Detect which cell encompasses the target text, then output its (X, Y) center coordinate. 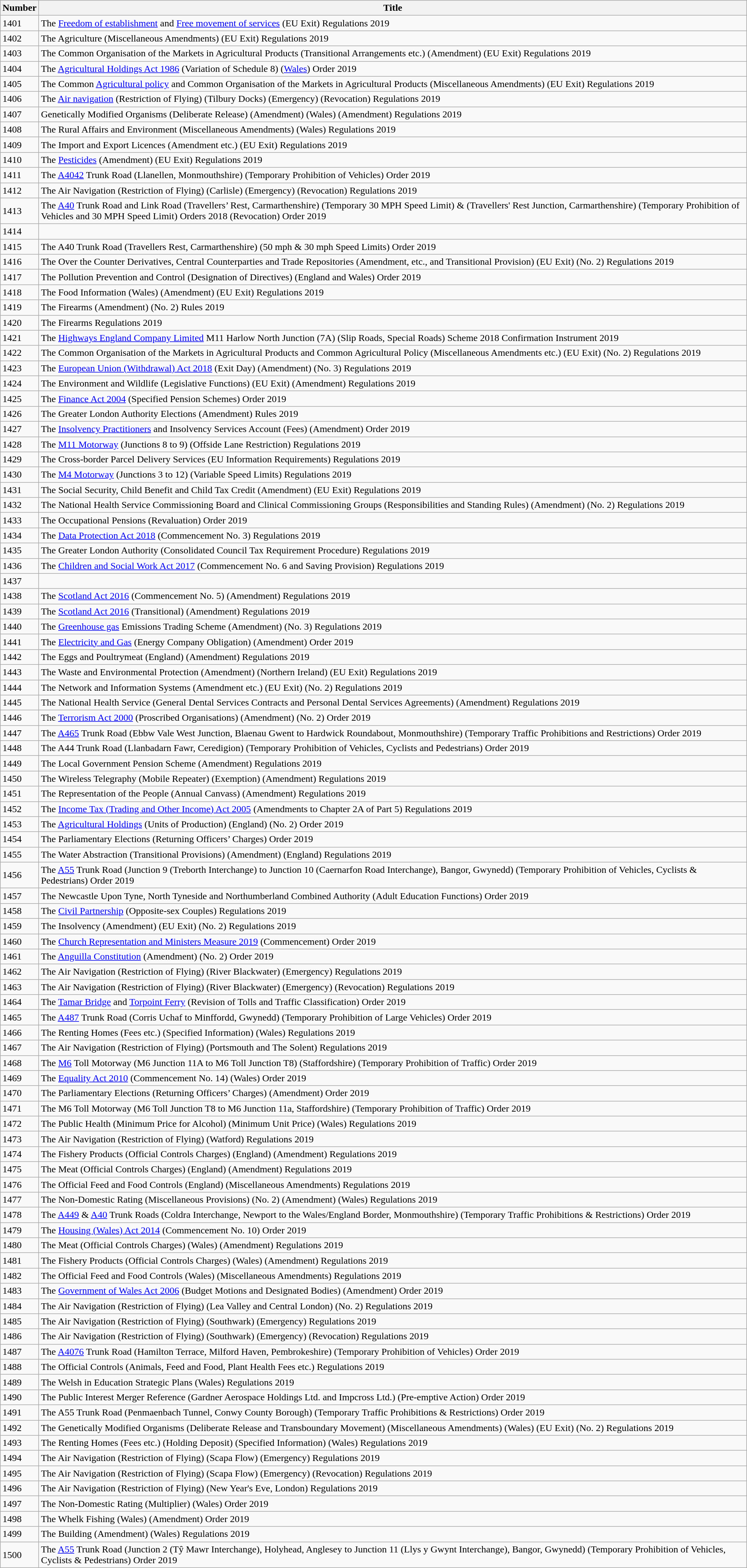
1430 (20, 475)
The A55 Trunk Road (Penmaenbach Tunnel, Conwy County Borough) (Temporary Traffic Prohibitions & Restrictions) Order 2019 (393, 1412)
The Scotland Act 2016 (Transitional) (Amendment) Regulations 2019 (393, 611)
1421 (20, 338)
The Insolvency Practitioners and Insolvency Services Account (Fees) (Amendment) Order 2019 (393, 429)
1431 (20, 490)
1434 (20, 535)
The M11 Motorway (Junctions 8 to 9) (Offside Lane Restriction) Regulations 2019 (393, 444)
1479 (20, 1230)
The Common Agricultural policy and Common Organisation of the Markets in Agricultural Products (Miscellaneous Amendments) (EU Exit) Regulations 2019 (393, 84)
1456 (20, 875)
1476 (20, 1185)
The European Union (Withdrawal) Act 2018 (Exit Day) (Amendment) (No. 3) Regulations 2019 (393, 368)
1497 (20, 1504)
The National Health Service (General Dental Services Contracts and Personal Dental Services Agreements) (Amendment) Regulations 2019 (393, 703)
The Renting Homes (Fees etc.) (Holding Deposit) (Specified Information) (Wales) Regulations 2019 (393, 1443)
The Local Government Pension Scheme (Amendment) Regulations 2019 (393, 763)
1482 (20, 1276)
1446 (20, 718)
The Water Abstraction (Transitional Provisions) (Amendment) (England) Regulations 2019 (393, 854)
The Common Organisation of the Markets in Agricultural Products (Transitional Arrangements etc.) (Amendment) (EU Exit) Regulations 2019 (393, 54)
1458 (20, 911)
1423 (20, 368)
The Waste and Environmental Protection (Amendment) (Northern Ireland) (EU Exit) Regulations 2019 (393, 672)
The Occupational Pensions (Revaluation) Order 2019 (393, 520)
The Meat (Official Controls Charges) (England) (Amendment) Regulations 2019 (393, 1169)
1460 (20, 941)
1428 (20, 444)
The Greenhouse gas Emissions Trading Scheme (Amendment) (No. 3) Regulations 2019 (393, 626)
1427 (20, 429)
1465 (20, 1017)
The Representation of the People (Annual Canvass) (Amendment) Regulations 2019 (393, 794)
The Air Navigation (Restriction of Flying) (River Blackwater) (Emergency) Regulations 2019 (393, 972)
1447 (20, 733)
The A4076 Trunk Road (Hamilton Terrace, Milford Haven, Pembrokeshire) (Temporary Prohibition of Vehicles) Order 2019 (393, 1352)
1464 (20, 1002)
The Church Representation and Ministers Measure 2019 (Commencement) Order 2019 (393, 941)
The A487 Trunk Road (Corris Uchaf to Minffordd, Gwynedd) (Temporary Prohibition of Large Vehicles) Order 2019 (393, 1017)
1490 (20, 1397)
The Income Tax (Trading and Other Income) Act 2005 (Amendments to Chapter 2A of Part 5) Regulations 2019 (393, 809)
1452 (20, 809)
1408 (20, 129)
The Building (Amendment) (Wales) Regulations 2019 (393, 1534)
1481 (20, 1261)
1404 (20, 69)
1433 (20, 520)
The Air Navigation (Restriction of Flying) (New Year's Eve, London) Regulations 2019 (393, 1489)
1469 (20, 1078)
The Newcastle Upon Tyne, North Tyneside and Northumberland Combined Authority (Adult Education Functions) Order 2019 (393, 896)
The Pollution Prevention and Control (Designation of Directives) (England and Wales) Order 2019 (393, 277)
1463 (20, 987)
1474 (20, 1154)
Number (20, 8)
1498 (20, 1519)
1483 (20, 1291)
1480 (20, 1245)
The Air Navigation (Restriction of Flying) (Scapa Flow) (Emergency) (Revocation) Regulations 2019 (393, 1473)
1414 (20, 232)
1457 (20, 896)
The Social Security, Child Benefit and Child Tax Credit (Amendment) (EU Exit) Regulations 2019 (393, 490)
1443 (20, 672)
The Air Navigation (Restriction of Flying) (Scapa Flow) (Emergency) Regulations 2019 (393, 1458)
1488 (20, 1367)
1462 (20, 972)
The Children and Social Work Act 2017 (Commencement No. 6 and Saving Provision) Regulations 2019 (393, 566)
1444 (20, 687)
1494 (20, 1458)
1412 (20, 190)
1409 (20, 145)
1472 (20, 1124)
The Rural Affairs and Environment (Miscellaneous Amendments) (Wales) Regulations 2019 (393, 129)
The Firearms Regulations 2019 (393, 323)
1486 (20, 1336)
The Renting Homes (Fees etc.) (Specified Information) (Wales) Regulations 2019 (393, 1033)
1493 (20, 1443)
1429 (20, 460)
1475 (20, 1169)
1451 (20, 794)
The Parliamentary Elections (Returning Officers’ Charges) Order 2019 (393, 839)
1496 (20, 1489)
The M4 Motorway (Junctions 3 to 12) (Variable Speed Limits) Regulations 2019 (393, 475)
The Agricultural Holdings Act 1986 (Variation of Schedule 8) (Wales) Order 2019 (393, 69)
1403 (20, 54)
1455 (20, 854)
The Scotland Act 2016 (Commencement No. 5) (Amendment) Regulations 2019 (393, 596)
The Civil Partnership (Opposite-sex Couples) Regulations 2019 (393, 911)
1432 (20, 505)
The Fishery Products (Official Controls Charges) (England) (Amendment) Regulations 2019 (393, 1154)
The Terrorism Act 2000 (Proscribed Organisations) (Amendment) (No. 2) Order 2019 (393, 718)
The Air Navigation (Restriction of Flying) (Carlisle) (Emergency) (Revocation) Regulations 2019 (393, 190)
1499 (20, 1534)
1436 (20, 566)
1485 (20, 1321)
1418 (20, 292)
1435 (20, 551)
1410 (20, 160)
1422 (20, 353)
The Welsh in Education Strategic Plans (Wales) Regulations 2019 (393, 1382)
1424 (20, 383)
The A44 Trunk Road (Llanbadarn Fawr, Ceredigion) (Temporary Prohibition of Vehicles, Cyclists and Pedestrians) Order 2019 (393, 748)
The Tamar Bridge and Torpoint Ferry (Revision of Tolls and Traffic Classification) Order 2019 (393, 1002)
The Agriculture (Miscellaneous Amendments) (EU Exit) Regulations 2019 (393, 38)
1417 (20, 277)
1500 (20, 1555)
The Air Navigation (Restriction of Flying) (Portsmouth and The Solent) Regulations 2019 (393, 1048)
1487 (20, 1352)
1439 (20, 611)
The Firearms (Amendment) (No. 2) Rules 2019 (393, 307)
1402 (20, 38)
The Air Navigation (Restriction of Flying) (Watford) Regulations 2019 (393, 1139)
The Housing (Wales) Act 2014 (Commencement No. 10) Order 2019 (393, 1230)
1440 (20, 626)
The Wireless Telegraphy (Mobile Repeater) (Exemption) (Amendment) Regulations 2019 (393, 779)
1468 (20, 1063)
The A40 Trunk Road (Travellers Rest, Carmarthenshire) (50 mph & 30 mph Speed Limits) Order 2019 (393, 247)
1438 (20, 596)
The Fishery Products (Official Controls Charges) (Wales) (Amendment) Regulations 2019 (393, 1261)
The Government of Wales Act 2006 (Budget Motions and Designated Bodies) (Amendment) Order 2019 (393, 1291)
The Eggs and Poultrymeat (England) (Amendment) Regulations 2019 (393, 657)
1413 (20, 211)
The Official Feed and Food Controls (Wales) (Miscellaneous Amendments) Regulations 2019 (393, 1276)
The Meat (Official Controls Charges) (Wales) (Amendment) Regulations 2019 (393, 1245)
The Non-Domestic Rating (Miscellaneous Provisions) (No. 2) (Amendment) (Wales) Regulations 2019 (393, 1200)
The Air navigation (Restriction of Flying) (Tilbury Docks) (Emergency) (Revocation) Regulations 2019 (393, 99)
Genetically Modified Organisms (Deliberate Release) (Amendment) (Wales) (Amendment) Regulations 2019 (393, 114)
The Official Controls (Animals, Feed and Food, Plant Health Fees etc.) Regulations 2019 (393, 1367)
The M6 Toll Motorway (M6 Junction 11A to M6 Toll Junction T8) (Staffordshire) (Temporary Prohibition of Traffic) Order 2019 (393, 1063)
1406 (20, 99)
1437 (20, 581)
The Anguilla Constitution (Amendment) (No. 2) Order 2019 (393, 957)
The Official Feed and Food Controls (England) (Miscellaneous Amendments) Regulations 2019 (393, 1185)
1466 (20, 1033)
1445 (20, 703)
1453 (20, 824)
The Import and Export Licences (Amendment etc.) (EU Exit) Regulations 2019 (393, 145)
1492 (20, 1427)
1415 (20, 247)
The Public Interest Merger Reference (Gardner Aerospace Holdings Ltd. and Impcross Ltd.) (Pre-emptive Action) Order 2019 (393, 1397)
1420 (20, 323)
1454 (20, 839)
1471 (20, 1108)
1491 (20, 1412)
1473 (20, 1139)
The Equality Act 2010 (Commencement No. 14) (Wales) Order 2019 (393, 1078)
1426 (20, 414)
The Parliamentary Elections (Returning Officers’ Charges) (Amendment) Order 2019 (393, 1093)
The Insolvency (Amendment) (EU Exit) (No. 2) Regulations 2019 (393, 926)
1449 (20, 763)
1411 (20, 175)
The Cross-border Parcel Delivery Services (EU Information Requirements) Regulations 2019 (393, 460)
The Pesticides (Amendment) (EU Exit) Regulations 2019 (393, 160)
1467 (20, 1048)
1425 (20, 398)
1419 (20, 307)
The Environment and Wildlife (Legislative Functions) (EU Exit) (Amendment) Regulations 2019 (393, 383)
The Finance Act 2004 (Specified Pension Schemes) Order 2019 (393, 398)
1484 (20, 1306)
The Whelk Fishing (Wales) (Amendment) Order 2019 (393, 1519)
1489 (20, 1382)
The Freedom of establishment and Free movement of services (EU Exit) Regulations 2019 (393, 23)
1461 (20, 957)
The Highways England Company Limited M11 Harlow North Junction (7A) (Slip Roads, Special Roads) Scheme 2018 Confirmation Instrument 2019 (393, 338)
Title (393, 8)
The Electricity and Gas (Energy Company Obligation) (Amendment) Order 2019 (393, 642)
The A4042 Trunk Road (Llanellen, Monmouthshire) (Temporary Prohibition of Vehicles) Order 2019 (393, 175)
1441 (20, 642)
1470 (20, 1093)
1459 (20, 926)
The Food Information (Wales) (Amendment) (EU Exit) Regulations 2019 (393, 292)
1450 (20, 779)
The Air Navigation (Restriction of Flying) (Lea Valley and Central London) (No. 2) Regulations 2019 (393, 1306)
1477 (20, 1200)
The Air Navigation (Restriction of Flying) (Southwark) (Emergency) (Revocation) Regulations 2019 (393, 1336)
1495 (20, 1473)
1442 (20, 657)
The Greater London Authority (Consolidated Council Tax Requirement Procedure) Regulations 2019 (393, 551)
The Public Health (Minimum Price for Alcohol) (Minimum Unit Price) (Wales) Regulations 2019 (393, 1124)
1407 (20, 114)
The Air Navigation (Restriction of Flying) (Southwark) (Emergency) Regulations 2019 (393, 1321)
1405 (20, 84)
1401 (20, 23)
The Network and Information Systems (Amendment etc.) (EU Exit) (No. 2) Regulations 2019 (393, 687)
1448 (20, 748)
The Agricultural Holdings (Units of Production) (England) (No. 2) Order 2019 (393, 824)
The Data Protection Act 2018 (Commencement No. 3) Regulations 2019 (393, 535)
The Greater London Authority Elections (Amendment) Rules 2019 (393, 414)
The Air Navigation (Restriction of Flying) (River Blackwater) (Emergency) (Revocation) Regulations 2019 (393, 987)
The Non-Domestic Rating (Multiplier) (Wales) Order 2019 (393, 1504)
1478 (20, 1215)
1416 (20, 262)
The M6 Toll Motorway (M6 Toll Junction T8 to M6 Junction 11a, Staffordshire) (Temporary Prohibition of Traffic) Order 2019 (393, 1108)
